Pinpoint the cell where the given text exists, returning its [X, Y] midpoint coordinate. 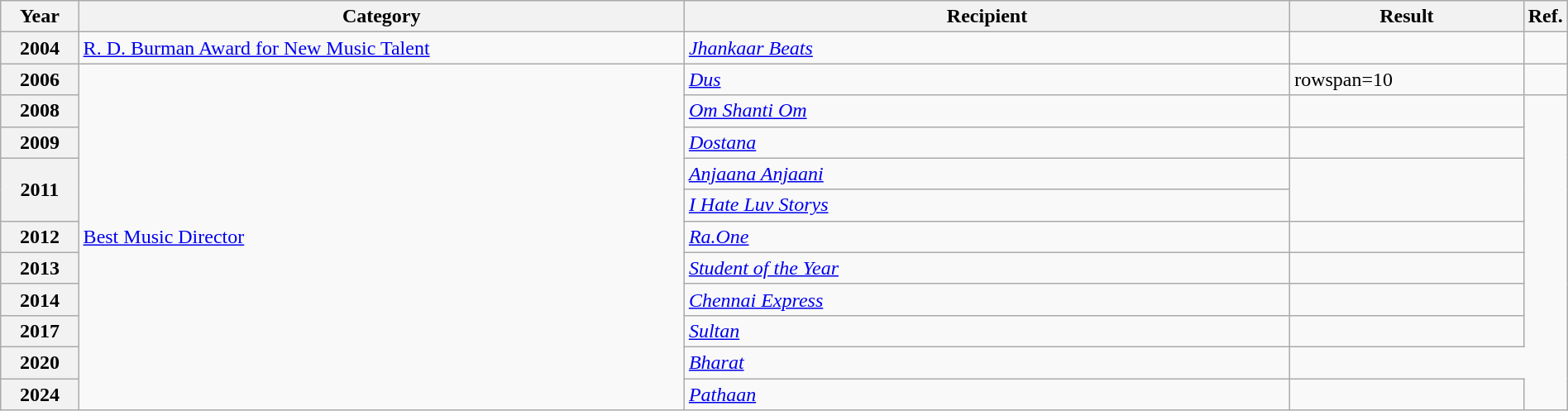
Bharat [987, 362]
Ra.One [987, 237]
Sultan [987, 331]
2017 [40, 331]
Result [1408, 17]
Anjaana Anjaani [987, 174]
Ref. [1545, 17]
Dostana [987, 142]
rowspan=10 [1408, 79]
Year [40, 17]
Recipient [987, 17]
2009 [40, 142]
Jhankaar Beats [987, 48]
Chennai Express [987, 299]
Best Music Director [381, 237]
Pathaan [987, 394]
2020 [40, 362]
2014 [40, 299]
2024 [40, 394]
2011 [40, 189]
R. D. Burman Award for New Music Talent [381, 48]
2008 [40, 111]
I Hate Luv Storys [987, 205]
Student of the Year [987, 268]
Category [381, 17]
2013 [40, 268]
Om Shanti Om [987, 111]
2004 [40, 48]
2006 [40, 79]
Dus [987, 79]
2012 [40, 237]
